Extract the [X, Y] coordinate from the center of the cell holding the provided text.  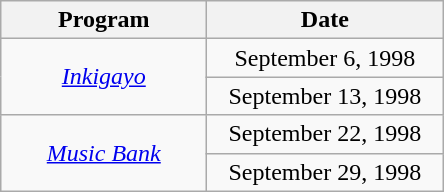
September 6, 1998 [325, 58]
September 22, 1998 [325, 134]
September 29, 1998 [325, 172]
Date [325, 20]
Program [104, 20]
Music Bank [104, 153]
Inkigayo [104, 77]
September 13, 1998 [325, 96]
